Return the [X, Y] coordinate for the center point of the cell that contains the specified text.  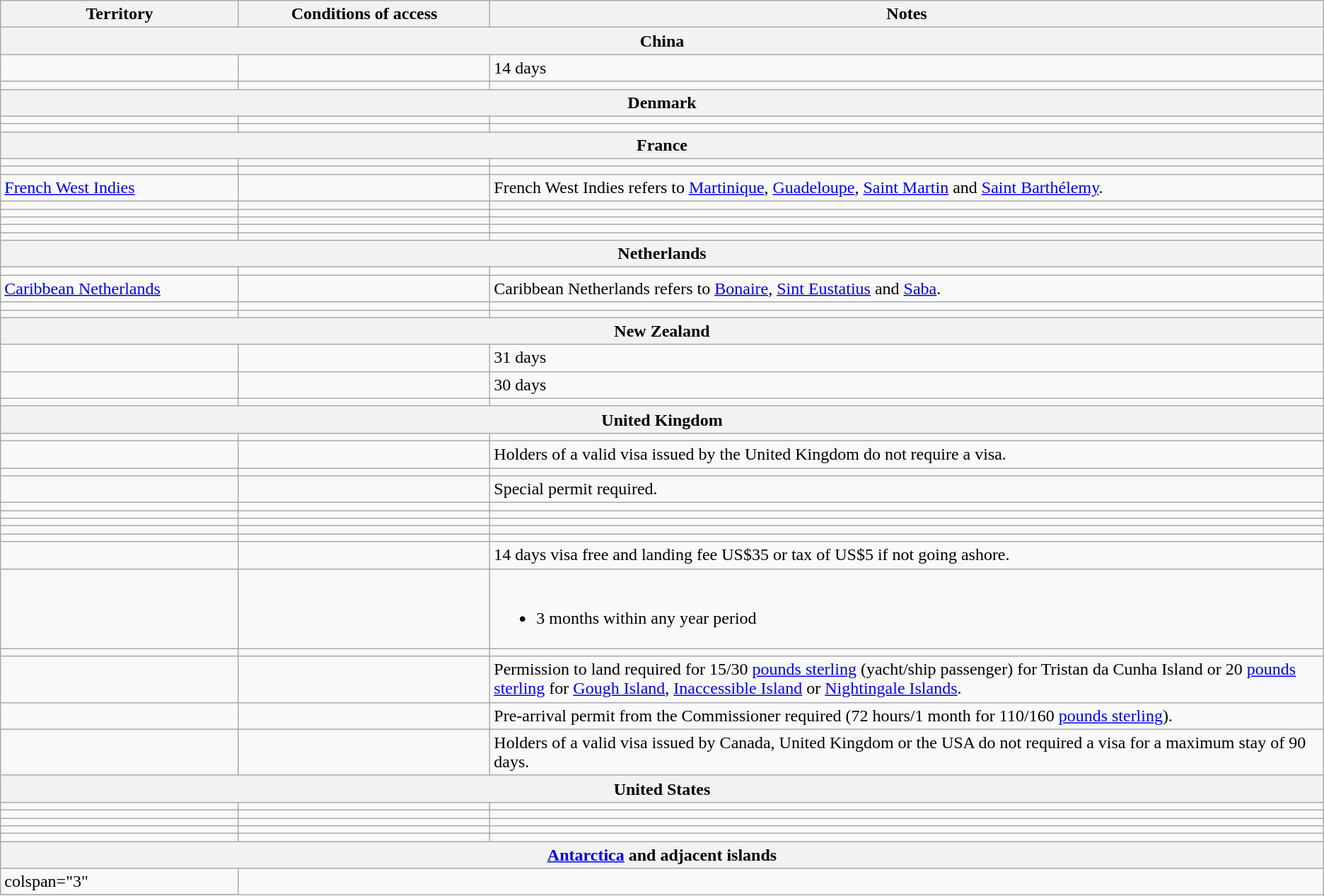
France [662, 145]
China [662, 41]
3 months within any year period [907, 608]
United States [662, 789]
French West Indies refers to Martinique, Guadeloupe, Saint Martin and Saint Barthélemy. [907, 187]
French West Indies [120, 187]
Caribbean Netherlands refers to Bonaire, Sint Eustatius and Saba. [907, 289]
Holders of a valid visa issued by the United Kingdom do not require a visa. [907, 454]
Holders of a valid visa issued by Canada, United Kingdom or the USA do not required a visa for a maximum stay of 90 days. [907, 752]
Netherlands [662, 254]
Notes [907, 14]
colspan="3" [120, 882]
Denmark [662, 103]
Territory [120, 14]
Conditions of access [364, 14]
New Zealand [662, 331]
31 days [907, 358]
Caribbean Netherlands [120, 289]
Pre-arrival permit from the Commissioner required (72 hours/1 month for 110/160 pounds sterling). [907, 716]
30 days [907, 385]
United Kingdom [662, 419]
14 days [907, 68]
Special permit required. [907, 489]
14 days visa free and landing fee US$35 or tax of US$5 if not going ashore. [907, 555]
Antarctica and adjacent islands [662, 855]
